Determine the [x, y] coordinate at the center of the cell enclosing the given text.  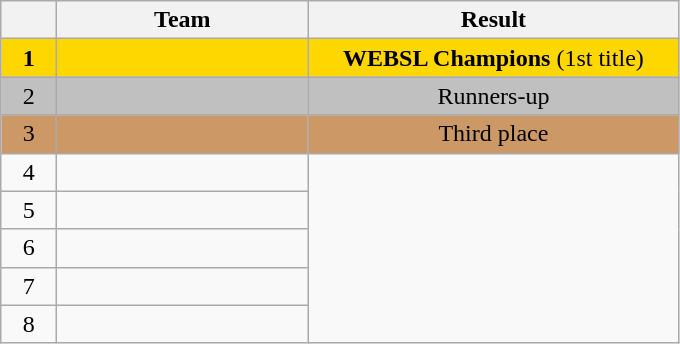
Team [182, 20]
WEBSL Champions (1st title) [494, 58]
Third place [494, 134]
1 [29, 58]
8 [29, 324]
5 [29, 210]
Result [494, 20]
4 [29, 172]
2 [29, 96]
6 [29, 248]
Runners-up [494, 96]
7 [29, 286]
3 [29, 134]
